Extract the [X, Y] coordinate from the center of the cell holding the provided text.  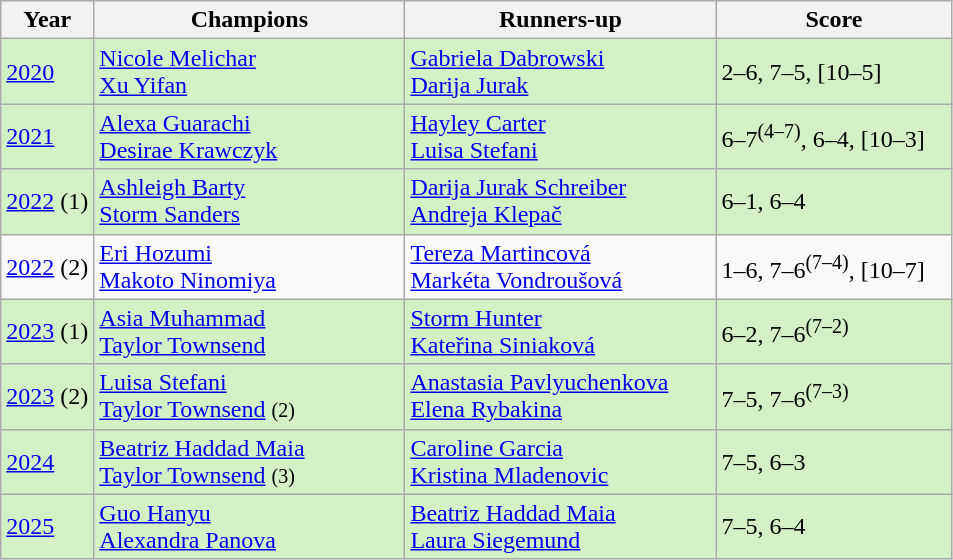
2021 [48, 136]
7–5, 6–4 [834, 526]
Luisa Stefani Taylor Townsend (2) [250, 396]
6–1, 6–4 [834, 202]
Darija Jurak Schreiber Andreja Klepač [560, 202]
2022 (1) [48, 202]
2020 [48, 72]
Gabriela Dabrowski Darija Jurak [560, 72]
7–5, 6–3 [834, 462]
Eri Hozumi Makoto Ninomiya [250, 266]
Beatriz Haddad Maia Taylor Townsend (3) [250, 462]
Anastasia Pavlyuchenkova Elena Rybakina [560, 396]
1–6, 7–6(7–4), [10–7] [834, 266]
2023 (2) [48, 396]
Alexa Guarachi Desirae Krawczyk [250, 136]
Storm Hunter Kateřina Siniaková [560, 332]
2022 (2) [48, 266]
Guo Hanyu Alexandra Panova [250, 526]
Champions [250, 20]
Runners-up [560, 20]
Beatriz Haddad Maia Laura Siegemund [560, 526]
2025 [48, 526]
Year [48, 20]
Asia Muhammad Taylor Townsend [250, 332]
6–2, 7–6(7–2) [834, 332]
Tereza Martincová Markéta Vondroušová [560, 266]
Nicole Melichar Xu Yifan [250, 72]
Ashleigh Barty Storm Sanders [250, 202]
Hayley Carter Luisa Stefani [560, 136]
Caroline Garcia Kristina Mladenovic [560, 462]
2–6, 7–5, [10–5] [834, 72]
6–7(4–7), 6–4, [10–3] [834, 136]
2024 [48, 462]
Score [834, 20]
7–5, 7–6(7–3) [834, 396]
2023 (1) [48, 332]
